Locate the cell with the specified text and output its [x, y] center coordinate. 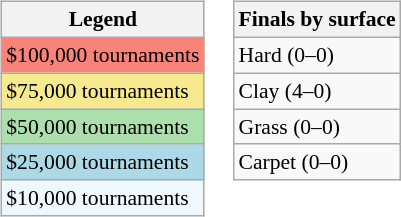
Legend [102, 20]
$75,000 tournaments [102, 91]
$10,000 tournaments [102, 198]
Hard (0–0) [318, 55]
Grass (0–0) [318, 127]
Carpet (0–0) [318, 162]
$25,000 tournaments [102, 162]
Finals by surface [318, 20]
Clay (4–0) [318, 91]
$50,000 tournaments [102, 127]
$100,000 tournaments [102, 55]
